Capture the cell that displays the provided text and extract its [X, Y] central coordinate. 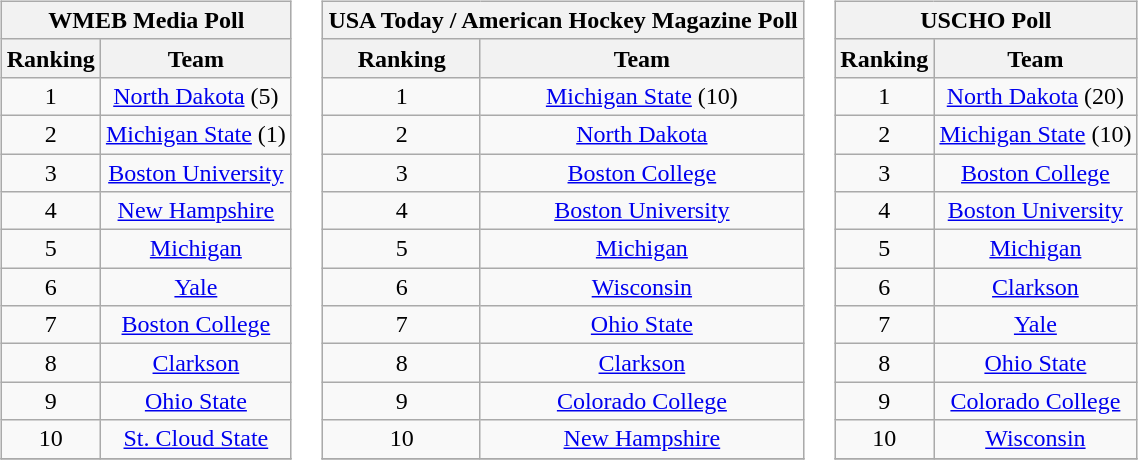
WMEB Media Poll [146, 20]
USA Today / American Hockey Magazine Poll [563, 20]
North Dakota [642, 134]
Michigan State (1) [196, 134]
USCHO Poll [986, 20]
North Dakota (5) [196, 96]
St. Cloud State [196, 439]
North Dakota (20) [1036, 96]
